Scan for the cell matching the given text and deliver its (X, Y) coordinate at center. 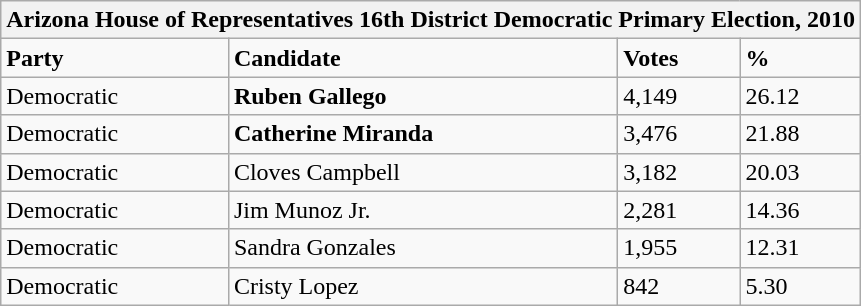
14.36 (800, 210)
4,149 (679, 96)
Arizona House of Representatives 16th District Democratic Primary Election, 2010 (431, 20)
Cristy Lopez (422, 286)
21.88 (800, 134)
1,955 (679, 248)
Ruben Gallego (422, 96)
12.31 (800, 248)
Jim Munoz Jr. (422, 210)
Votes (679, 58)
26.12 (800, 96)
Cloves Campbell (422, 172)
3,182 (679, 172)
Sandra Gonzales (422, 248)
20.03 (800, 172)
5.30 (800, 286)
Candidate (422, 58)
Party (115, 58)
842 (679, 286)
2,281 (679, 210)
% (800, 58)
3,476 (679, 134)
Catherine Miranda (422, 134)
